Provide the (x, y) coordinate of the cell's center where the given text is located.  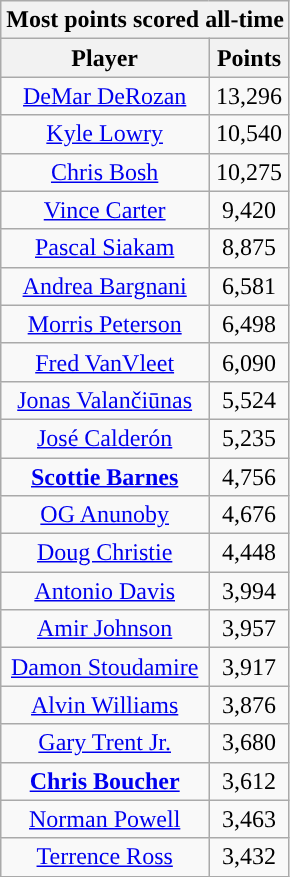
10,275 (250, 172)
Amir Johnson (105, 629)
4,756 (250, 477)
3,994 (250, 591)
13,296 (250, 96)
6,498 (250, 324)
6,581 (250, 286)
3,432 (250, 857)
Damon Stoudamire (105, 667)
10,540 (250, 134)
3,463 (250, 819)
OG Anunoby (105, 515)
Terrence Ross (105, 857)
Pascal Siakam (105, 248)
4,448 (250, 553)
3,612 (250, 781)
Morris Peterson (105, 324)
6,090 (250, 362)
Andrea Bargnani (105, 286)
Fred VanVleet (105, 362)
DeMar DeRozan (105, 96)
3,876 (250, 705)
Kyle Lowry (105, 134)
Gary Trent Jr. (105, 743)
4,676 (250, 515)
8,875 (250, 248)
5,235 (250, 438)
Scottie Barnes (105, 477)
Player (105, 58)
3,917 (250, 667)
Chris Boucher (105, 781)
Doug Christie (105, 553)
9,420 (250, 210)
Jonas Valančiūnas (105, 400)
3,957 (250, 629)
Antonio Davis (105, 591)
Points (250, 58)
José Calderón (105, 438)
Most points scored all-time (146, 20)
5,524 (250, 400)
Vince Carter (105, 210)
Alvin Williams (105, 705)
Chris Bosh (105, 172)
3,680 (250, 743)
Norman Powell (105, 819)
